Locate the cell with the specified text and output its (X, Y) center coordinate. 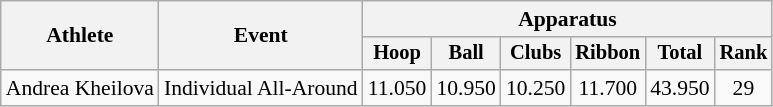
10.950 (466, 88)
43.950 (680, 88)
10.250 (536, 88)
Individual All-Around (261, 88)
Athlete (80, 36)
Andrea Kheilova (80, 88)
29 (744, 88)
Ribbon (608, 54)
Ball (466, 54)
Rank (744, 54)
Total (680, 54)
11.050 (398, 88)
Event (261, 36)
11.700 (608, 88)
Clubs (536, 54)
Hoop (398, 54)
Apparatus (568, 19)
